Scan for the cell matching the given text and deliver its [x, y] coordinate at center. 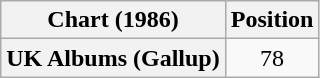
UK Albums (Gallup) [113, 58]
Position [272, 20]
78 [272, 58]
Chart (1986) [113, 20]
